Output the (X, Y) coordinate of the center of the cell containing the given text.  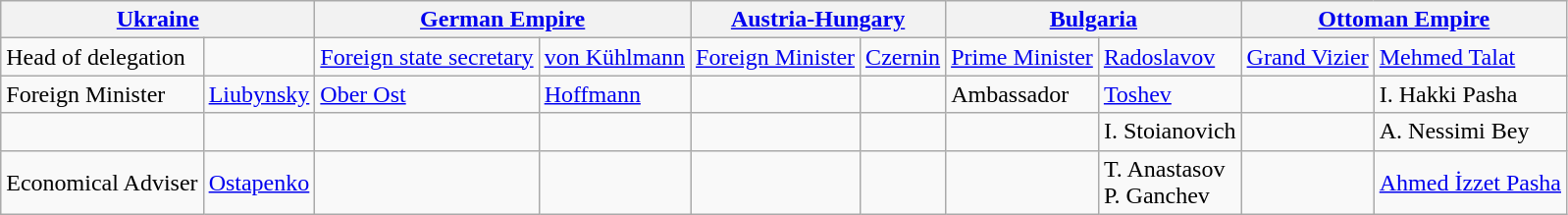
Ostapenko (259, 183)
T. AnastasovP. Ganchev (1170, 183)
A. Nessimi Bey (1470, 132)
Radoslavov (1170, 57)
I. Hakki Pasha (1470, 94)
German Empire (502, 20)
Economical Adviser (102, 183)
Hoffmann (614, 94)
Austria-Hungary (818, 20)
Prime Minister (1022, 57)
Head of delegation (102, 57)
Ambassador (1022, 94)
Ober Ost (427, 94)
I. Stoianovich (1170, 132)
Toshev (1170, 94)
Ahmed İzzet Pasha (1470, 183)
Bulgaria (1093, 20)
von Kühlmann (614, 57)
Foreign state secretary (427, 57)
Ottoman Empire (1403, 20)
Liubynsky (259, 94)
Ukraine (158, 20)
Mehmed Talat (1470, 57)
Grand Vizier (1307, 57)
Czernin (903, 57)
